Return the [x, y] coordinate for the center point of the cell that contains the specified text.  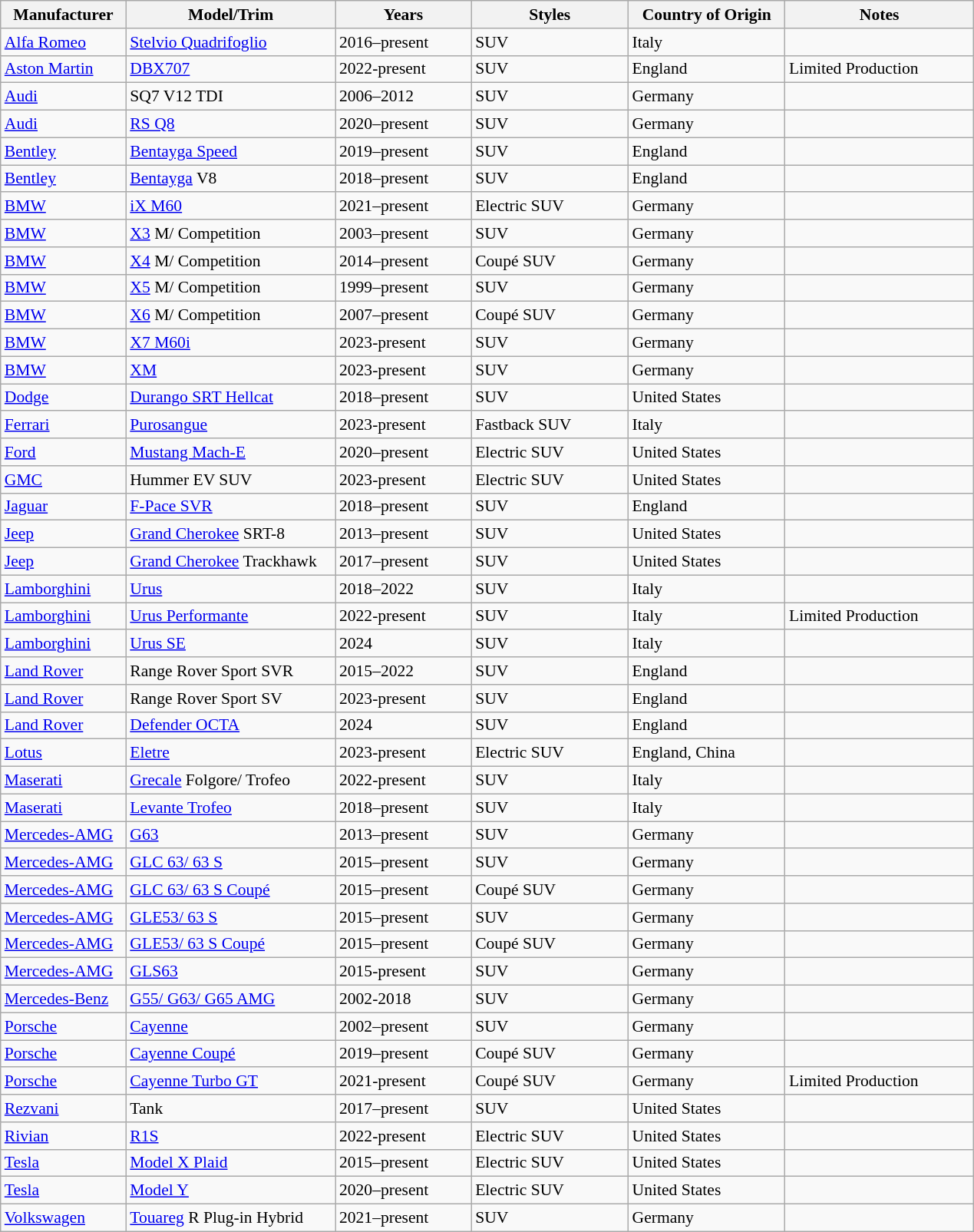
2015-present [404, 972]
X4 M/ Competition [230, 261]
1999–present [404, 288]
Grand Cherokee Trackhawk [230, 562]
Cayenne Turbo GT [230, 1082]
2015–2022 [404, 671]
Alfa Romeo [64, 42]
Bentayga Speed [230, 151]
Aston Martin [64, 69]
Urus Performante [230, 616]
Notes [880, 15]
Mercedes-Benz [64, 999]
R1S [230, 1136]
RS Q8 [230, 124]
Manufacturer [64, 15]
Grecale Folgore/ Trofeo [230, 781]
Years [404, 15]
2021-present [404, 1082]
Ferrari [64, 425]
2007–present [404, 315]
GLS63 [230, 972]
Model Y [230, 1191]
Purosangue [230, 425]
Urus [230, 589]
England, China [707, 753]
Hummer EV SUV [230, 480]
GLC 63/ 63 S [230, 863]
Jaguar [64, 507]
Model X Plaid [230, 1163]
X5 M/ Competition [230, 288]
SQ7 V12 TDI [230, 97]
Bentayga V8 [230, 179]
Rezvani [64, 1108]
Levante Trofeo [230, 808]
Cayenne [230, 1026]
iX M60 [230, 206]
2018–2022 [404, 589]
Defender OCTA [230, 725]
Dodge [64, 398]
2016–present [404, 42]
GLE53/ 63 S [230, 917]
Volkswagen [64, 1218]
2003–present [404, 233]
Range Rover Sport SVR [230, 671]
G63 [230, 835]
Cayenne Coupé [230, 1054]
2014–present [404, 261]
XM [230, 370]
Stelvio Quadrifoglio [230, 42]
G55/ G63/ G65 AMG [230, 999]
Ford [64, 452]
2002-2018 [404, 999]
F-Pace SVR [230, 507]
Range Rover Sport SV [230, 699]
X3 M/ Competition [230, 233]
GLC 63/ 63 S Coupé [230, 890]
Rivian [64, 1136]
Model/Trim [230, 15]
Eletre [230, 753]
GLE53/ 63 S Coupé [230, 944]
Mustang Mach-E [230, 452]
Tank [230, 1108]
DBX707 [230, 69]
Styles [550, 15]
Urus SE [230, 644]
Durango SRT Hellcat [230, 398]
Grand Cherokee SRT-8 [230, 534]
X6 M/ Competition [230, 315]
Country of Origin [707, 15]
Fastback SUV [550, 425]
GMC [64, 480]
Touareg R Plug-in Hybrid [230, 1218]
Lotus [64, 753]
2006–2012 [404, 97]
2002–present [404, 1026]
X7 M60i [230, 343]
